Find where the given text appears and provide that cell's center as (X, Y) coordinate. 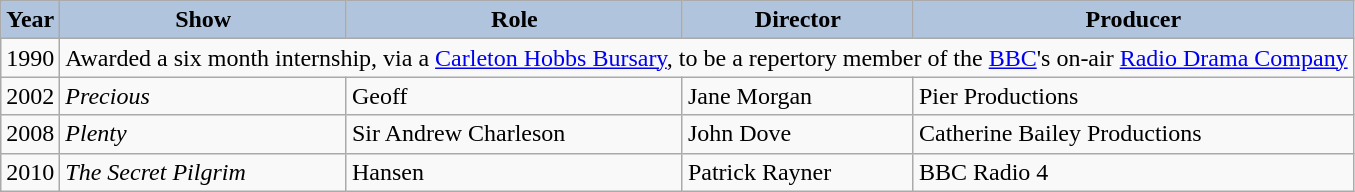
Jane Morgan (798, 96)
Patrick Rayner (798, 172)
Catherine Bailey Productions (1133, 134)
Show (204, 20)
Producer (1133, 20)
BBC Radio 4 (1133, 172)
Role (514, 20)
Precious (204, 96)
Year (30, 20)
Awarded a six month internship, via a Carleton Hobbs Bursary, to be a repertory member of the BBC's on-air Radio Drama Company (706, 58)
Geoff (514, 96)
2008 (30, 134)
Pier Productions (1133, 96)
Sir Andrew Charleson (514, 134)
2010 (30, 172)
John Dove (798, 134)
Plenty (204, 134)
Hansen (514, 172)
2002 (30, 96)
The Secret Pilgrim (204, 172)
1990 (30, 58)
Director (798, 20)
